Determine the (X, Y) coordinate at the center of the cell enclosing the given text.  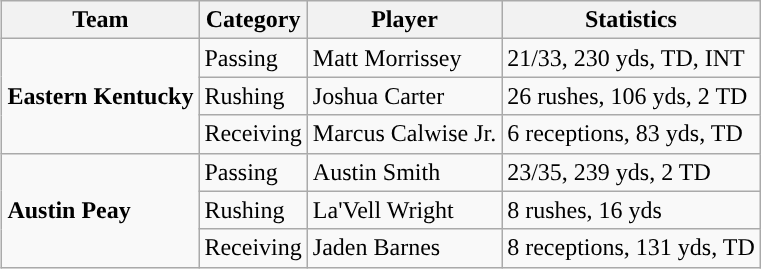
21/33, 230 yds, TD, INT (632, 58)
Marcus Calwise Jr. (404, 134)
Matt Morrissey (404, 58)
Joshua Carter (404, 96)
26 rushes, 106 yds, 2 TD (632, 96)
Team (100, 20)
Category (253, 20)
Jaden Barnes (404, 248)
Eastern Kentucky (100, 96)
8 rushes, 16 yds (632, 210)
Player (404, 20)
La'Vell Wright (404, 210)
6 receptions, 83 yds, TD (632, 134)
Austin Smith (404, 172)
8 receptions, 131 yds, TD (632, 248)
Austin Peay (100, 210)
Statistics (632, 20)
23/35, 239 yds, 2 TD (632, 172)
